Return [x, y] of the center of cell containing provided text 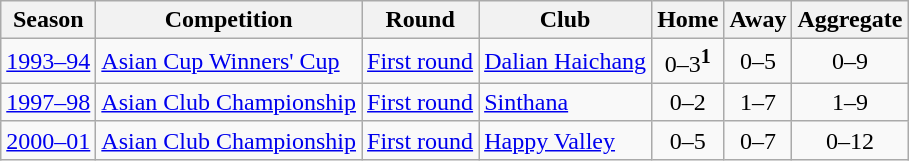
1993–94 [48, 62]
Happy Valley [566, 140]
Season [48, 20]
Competition [229, 20]
Asian Cup Winners' Cup [229, 62]
2000–01 [48, 140]
Sinthana [566, 102]
Dalian Haichang [566, 62]
Aggregate [850, 20]
0–31 [688, 62]
Club [566, 20]
0–12 [850, 140]
Away [758, 20]
Home [688, 20]
1–7 [758, 102]
0–7 [758, 140]
Round [420, 20]
0–9 [850, 62]
0–2 [688, 102]
1997–98 [48, 102]
1–9 [850, 102]
